For the text-containing cell, return its midpoint in [X, Y] coordinate format. 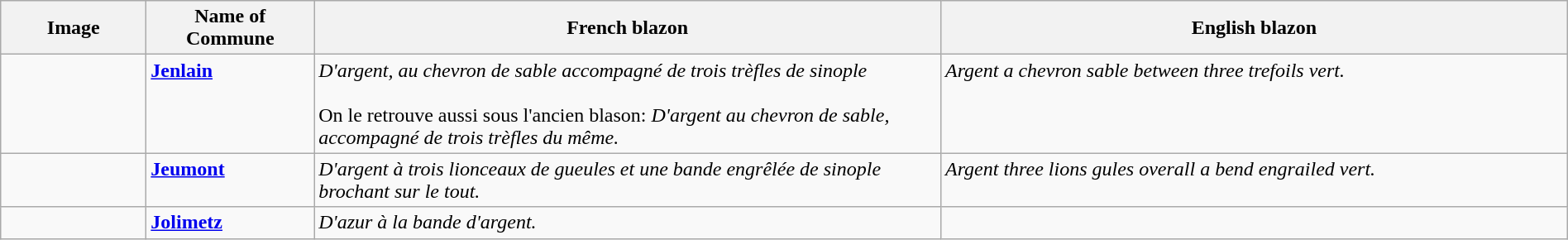
English blazon [1254, 28]
Jeumont [230, 180]
Argent a chevron sable between three trefoils vert. [1254, 104]
Jenlain [230, 104]
Name of Commune [230, 28]
Jolimetz [230, 223]
D'azur à la bande d'argent. [628, 223]
French blazon [628, 28]
Argent three lions gules overall a bend engrailed vert. [1254, 180]
D'argent à trois lionceaux de gueules et une bande engrêlée de sinople brochant sur le tout. [628, 180]
Image [74, 28]
